Determine the [X, Y] coordinate at the center of the cell enclosing the given text.  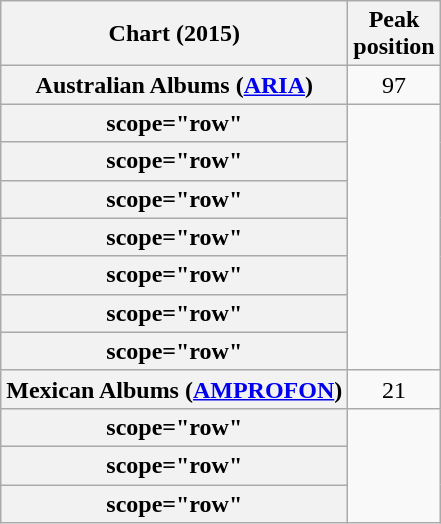
21 [394, 389]
Chart (2015) [174, 34]
Mexican Albums (AMPROFON) [174, 389]
97 [394, 85]
Australian Albums (ARIA) [174, 85]
Peakposition [394, 34]
